Determine the (X, Y) coordinate at the center of the cell enclosing the given text.  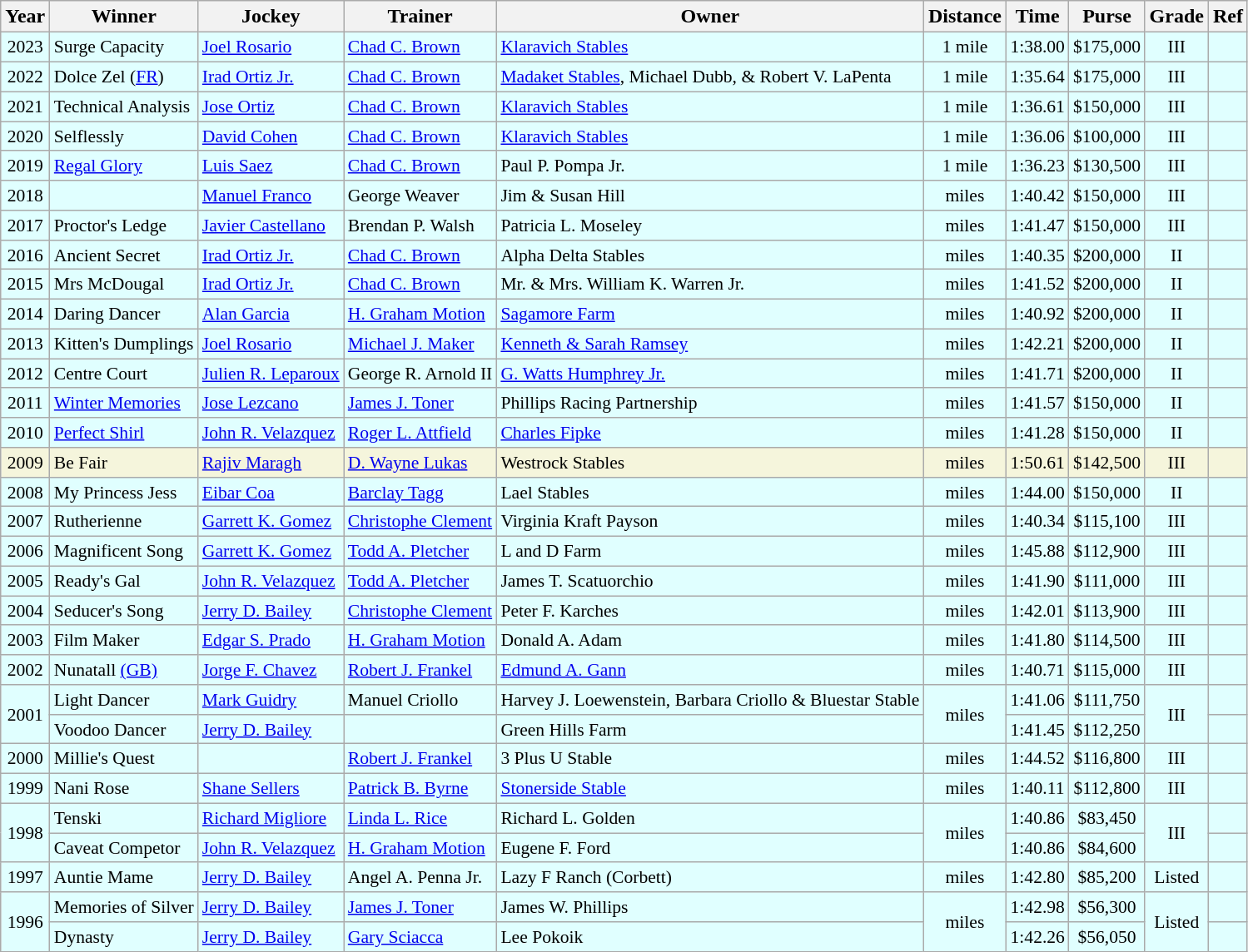
1996 (25, 922)
1:42.01 (1037, 611)
Millie's Quest (124, 759)
Richard L. Golden (709, 818)
$142,500 (1107, 463)
1:40.35 (1037, 255)
Javier Castellano (271, 226)
2018 (25, 196)
1:41.45 (1037, 729)
2014 (25, 314)
James T. Scatuorchio (709, 581)
D. Wayne Lukas (420, 463)
Virginia Kraft Payson (709, 522)
2021 (25, 107)
2013 (25, 344)
2023 (25, 47)
$112,900 (1107, 551)
2001 (25, 714)
2004 (25, 611)
Mr. & Mrs. William K. Warren Jr. (709, 285)
Ready's Gal (124, 581)
Phillips Racing Partnership (709, 403)
Dolce Zel (FR) (124, 77)
1:40.71 (1037, 670)
Madaket Stables, Michael Dubb, & Robert V. LaPenta (709, 77)
1:41.52 (1037, 285)
Jose Lezcano (271, 403)
Grade (1176, 17)
2009 (25, 463)
Manuel Franco (271, 196)
$111,750 (1107, 700)
Dynasty (124, 937)
$100,000 (1107, 136)
Charles Fipke (709, 433)
L and D Farm (709, 551)
Lael Stables (709, 492)
Tenski (124, 818)
1:41.28 (1037, 433)
1998 (25, 832)
Magnificent Song (124, 551)
2008 (25, 492)
Daring Dancer (124, 314)
My Princess Jess (124, 492)
1:42.98 (1037, 907)
Mark Guidry (271, 700)
1:35.64 (1037, 77)
Caveat Competor (124, 848)
2006 (25, 551)
Kenneth & Sarah Ramsey (709, 344)
George Weaver (420, 196)
Ref (1227, 17)
$56,050 (1107, 937)
Purse (1107, 17)
$113,900 (1107, 611)
1:41.90 (1037, 581)
1:41.71 (1037, 374)
Patricia L. Moseley (709, 226)
2015 (25, 285)
Surge Capacity (124, 47)
1997 (25, 877)
Shane Sellers (271, 788)
Roger L. Attfield (420, 433)
G. Watts Humphrey Jr. (709, 374)
Centre Court (124, 374)
1:42.21 (1037, 344)
Jim & Susan Hill (709, 196)
1:38.00 (1037, 47)
Alan Garcia (271, 314)
3 Plus U Stable (709, 759)
Rutherienne (124, 522)
Luis Saez (271, 166)
2011 (25, 403)
Lazy F Ranch (Corbett) (709, 877)
Trainer (420, 17)
Michael J. Maker (420, 344)
Sagamore Farm (709, 314)
1:36.06 (1037, 136)
Nunatall (GB) (124, 670)
Eugene F. Ford (709, 848)
2010 (25, 433)
Richard Migliore (271, 818)
2016 (25, 255)
Paul P. Pompa Jr. (709, 166)
Time (1037, 17)
Proctor's Ledge (124, 226)
2017 (25, 226)
Technical Analysis (124, 107)
Edmund A. Gann (709, 670)
Mrs McDougal (124, 285)
$83,450 (1107, 818)
Linda L. Rice (420, 818)
Light Dancer (124, 700)
Brendan P. Walsh (420, 226)
Ancient Secret (124, 255)
2000 (25, 759)
Seducer's Song (124, 611)
Harvey J. Loewenstein, Barbara Criollo & Bluestar Stable (709, 700)
Jockey (271, 17)
$115,000 (1107, 670)
Angel A. Penna Jr. (420, 877)
Selflessly (124, 136)
1:41.80 (1037, 640)
1:45.88 (1037, 551)
Be Fair (124, 463)
1:41.57 (1037, 403)
1:36.61 (1037, 107)
$112,800 (1107, 788)
1:41.47 (1037, 226)
Jose Ortiz (271, 107)
Julien R. Leparoux (271, 374)
Jorge F. Chavez (271, 670)
George R. Arnold II (420, 374)
1:36.23 (1037, 166)
Manuel Criollo (420, 700)
1:40.42 (1037, 196)
1:40.92 (1037, 314)
Eibar Coa (271, 492)
Donald A. Adam (709, 640)
James W. Phillips (709, 907)
$114,500 (1107, 640)
David Cohen (271, 136)
1:44.00 (1037, 492)
Rajiv Maragh (271, 463)
$116,800 (1107, 759)
Kitten's Dumplings (124, 344)
2022 (25, 77)
1:42.26 (1037, 937)
1:50.61 (1037, 463)
Nani Rose (124, 788)
2019 (25, 166)
Voodoo Dancer (124, 729)
Green Hills Farm (709, 729)
Film Maker (124, 640)
Auntie Mame (124, 877)
Edgar S. Prado (271, 640)
$84,600 (1107, 848)
2012 (25, 374)
1:40.34 (1037, 522)
1:44.52 (1037, 759)
Barclay Tagg (420, 492)
Perfect Shirl (124, 433)
Winner (124, 17)
1999 (25, 788)
Owner (709, 17)
Alpha Delta Stables (709, 255)
2007 (25, 522)
Lee Pokoik (709, 937)
$130,500 (1107, 166)
Westrock Stables (709, 463)
$85,200 (1107, 877)
$111,000 (1107, 581)
2002 (25, 670)
Year (25, 17)
1:40.11 (1037, 788)
Patrick B. Byrne (420, 788)
$56,300 (1107, 907)
Regal Glory (124, 166)
2020 (25, 136)
Distance (964, 17)
2003 (25, 640)
2005 (25, 581)
Gary Sciacca (420, 937)
$112,250 (1107, 729)
$115,100 (1107, 522)
Stonerside Stable (709, 788)
1:42.80 (1037, 877)
Peter F. Karches (709, 611)
1:41.06 (1037, 700)
Winter Memories (124, 403)
Memories of Silver (124, 907)
